Output the (X, Y) coordinate of the center of the cell containing the given text.  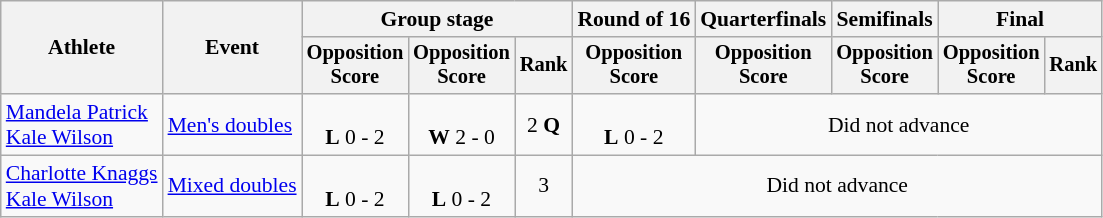
Charlotte KnaggsKale Wilson (82, 186)
Final (1020, 19)
W 2 - 0 (462, 124)
Athlete (82, 48)
Men's doubles (232, 124)
Round of 16 (634, 19)
Quarterfinals (763, 19)
Event (232, 48)
3 (544, 186)
Mandela PatrickKale Wilson (82, 124)
Mixed doubles (232, 186)
Group stage (438, 19)
Semifinals (884, 19)
2 Q (544, 124)
